Identify which cell holds the provided text, then report its [X, Y] central coordinate. 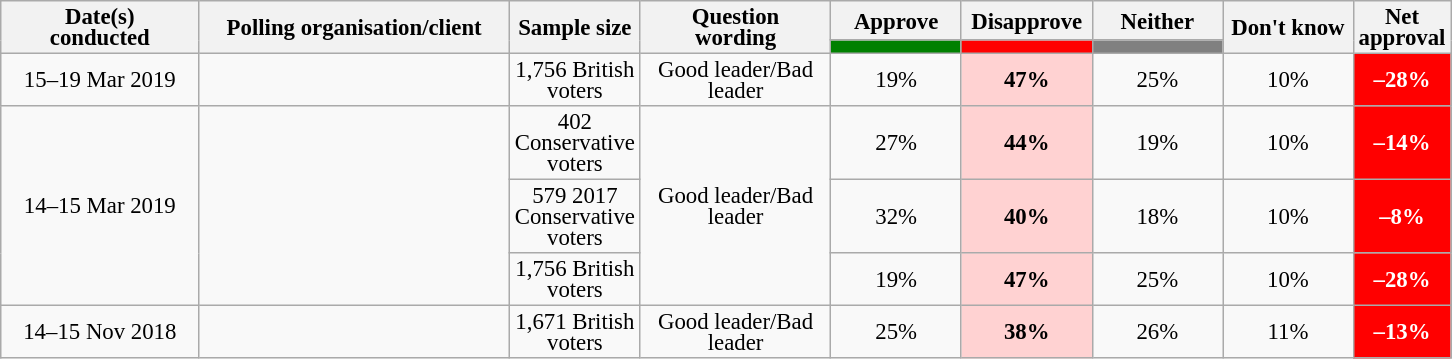
Sample size [574, 28]
40% [1026, 217]
26% [1158, 332]
38% [1026, 332]
Neither [1158, 20]
44% [1026, 143]
14–15 Mar 2019 [100, 206]
15–19 Mar 2019 [100, 80]
402 Conservative voters [574, 143]
18% [1158, 217]
Date(s)conducted [100, 28]
14–15 Nov 2018 [100, 332]
Questionwording [736, 28]
–14% [1402, 143]
Polling organisation/client [354, 28]
–8% [1402, 217]
Disapprove [1026, 20]
32% [896, 217]
11% [1288, 332]
Approve [896, 20]
Net approval [1402, 28]
579 2017 Conservative voters [574, 217]
–13% [1402, 332]
27% [896, 143]
1,671 British voters [574, 332]
Don't know [1288, 28]
